Output the (x, y) coordinate of the center of the cell containing the given text.  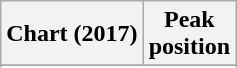
Chart (2017) (72, 34)
Peakposition (189, 34)
